Locate the cell with the specified text and output its [x, y] center coordinate. 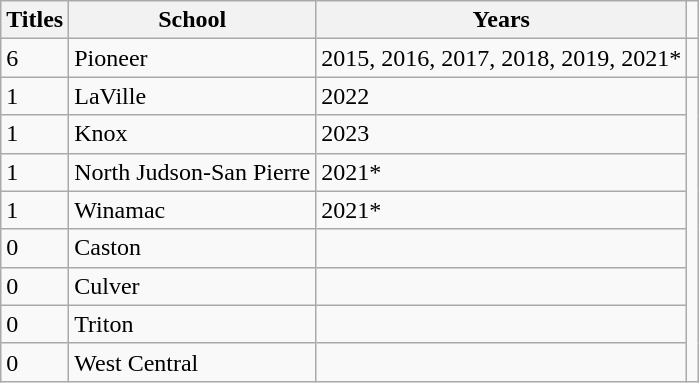
Triton [192, 324]
North Judson-San Pierre [192, 172]
6 [35, 58]
Pioneer [192, 58]
West Central [192, 362]
2022 [502, 96]
LaVille [192, 96]
2023 [502, 134]
Years [502, 20]
Titles [35, 20]
Culver [192, 286]
2015, 2016, 2017, 2018, 2019, 2021* [502, 58]
Knox [192, 134]
Caston [192, 248]
Winamac [192, 210]
School [192, 20]
